Detect which cell encompasses the target text, then output its (X, Y) center coordinate. 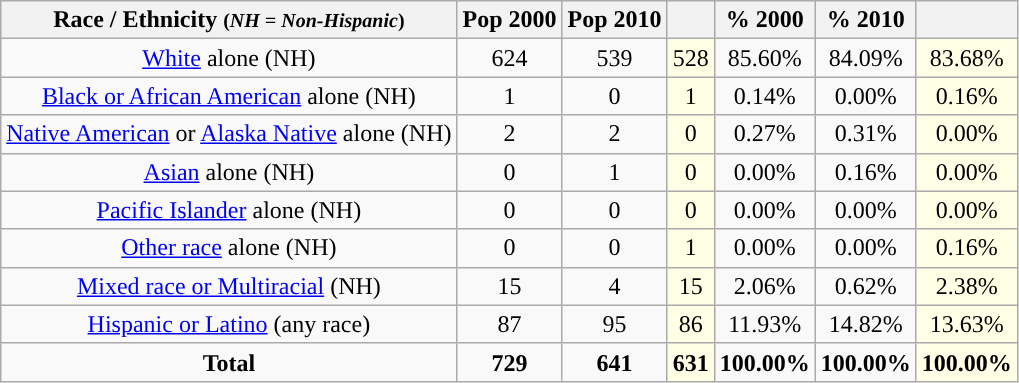
2.06% (764, 286)
Mixed race or Multiracial (NH) (229, 286)
83.68% (966, 58)
13.63% (966, 324)
641 (614, 362)
84.09% (866, 58)
729 (510, 362)
4 (614, 286)
14.82% (866, 324)
Asian alone (NH) (229, 172)
624 (510, 58)
White alone (NH) (229, 58)
Hispanic or Latino (any race) (229, 324)
0.14% (764, 96)
0.31% (866, 134)
11.93% (764, 324)
Black or African American alone (NH) (229, 96)
87 (510, 324)
2.38% (966, 286)
95 (614, 324)
0.27% (764, 134)
% 2000 (764, 20)
Pacific Islander alone (NH) (229, 210)
Pop 2010 (614, 20)
539 (614, 58)
85.60% (764, 58)
0.62% (866, 286)
% 2010 (866, 20)
Native American or Alaska Native alone (NH) (229, 134)
Other race alone (NH) (229, 248)
528 (690, 58)
86 (690, 324)
Race / Ethnicity (NH = Non-Hispanic) (229, 20)
Pop 2000 (510, 20)
Total (229, 362)
631 (690, 362)
